Output the [X, Y] coordinate of the center of the cell containing the given text.  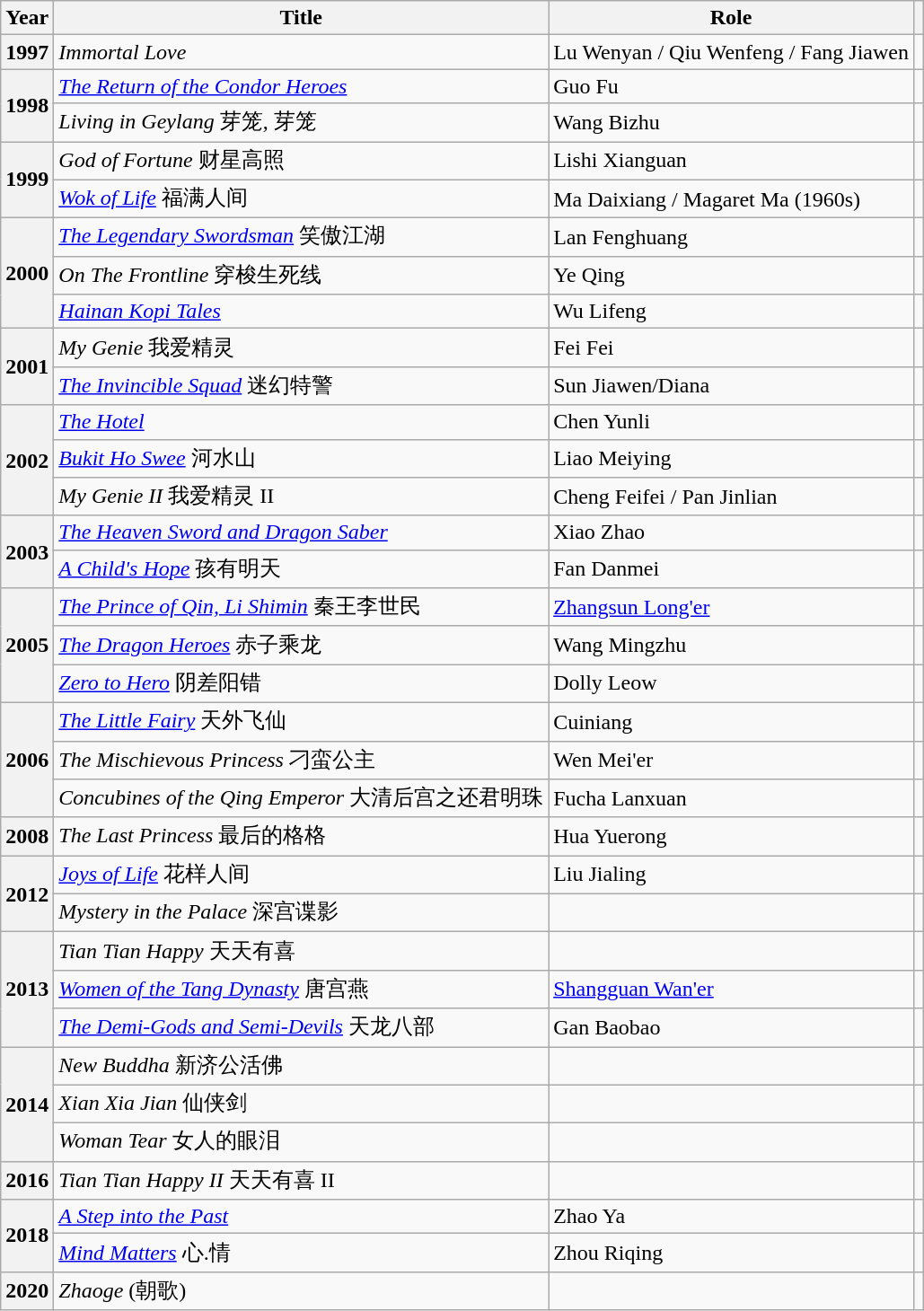
A Step into the Past [302, 1217]
Title [302, 18]
Shangguan Wan'er [731, 990]
The Little Fairy 天外飞仙 [302, 722]
Wang Bizhu [731, 122]
The Heaven Sword and Dragon Saber [302, 532]
The Hotel [302, 422]
Guo Fu [731, 86]
2003 [27, 551]
Sun Jiawen/Diana [731, 386]
Wu Lifeng [731, 312]
Ma Daixiang / Magaret Ma (1960s) [731, 199]
2020 [27, 1291]
Liao Meiying [731, 458]
Mystery in the Palace 深宫谍影 [302, 912]
Liu Jialing [731, 875]
Chen Yunli [731, 422]
Role [731, 18]
Mind Matters 心.情 [302, 1254]
2008 [27, 837]
God of Fortune 财星高照 [302, 162]
2000 [27, 273]
Xiao Zhao [731, 532]
Fan Danmei [731, 569]
Wang Mingzhu [731, 645]
Zhangsun Long'er [731, 607]
1997 [27, 52]
2018 [27, 1236]
The Dragon Heroes 赤子乘龙 [302, 645]
1999 [27, 180]
Lishi Xianguan [731, 162]
Dolly Leow [731, 684]
2006 [27, 760]
Woman Tear 女人的眼泪 [302, 1142]
Joys of Life 花样人间 [302, 875]
Women of the Tang Dynasty 唐宫燕 [302, 990]
My Genie 我爱精灵 [302, 348]
Fei Fei [731, 348]
Wok of Life 福满人间 [302, 199]
Zero to Hero 阴差阳错 [302, 684]
Wen Mei'er [731, 760]
2005 [27, 646]
The Last Princess 最后的格格 [302, 837]
The Legendary Swordsman 笑傲江湖 [302, 237]
Lu Wenyan / Qiu Wenfeng / Fang Jiawen [731, 52]
The Prince of Qin, Li Shimin 秦王李世民 [302, 607]
Year [27, 18]
Hainan Kopi Tales [302, 312]
The Invincible Squad 迷幻特警 [302, 386]
Zhou Riqing [731, 1254]
My Genie II 我爱精灵 II [302, 497]
Cheng Feifei / Pan Jinlian [731, 497]
Fucha Lanxuan [731, 799]
A Child's Hope 孩有明天 [302, 569]
2016 [27, 1180]
Lan Fenghuang [731, 237]
Living in Geylang 芽笼, 芽笼 [302, 122]
2013 [27, 990]
2014 [27, 1104]
Zhaoge (朝歌) [302, 1291]
Xian Xia Jian 仙侠剑 [302, 1104]
The Mischievous Princess 刁蛮公主 [302, 760]
Tian Tian Happy 天天有喜 [302, 952]
2012 [27, 894]
The Return of the Condor Heroes [302, 86]
Hua Yuerong [731, 837]
On The Frontline 穿梭生死线 [302, 275]
1998 [27, 106]
Gan Baobao [731, 1027]
The Demi-Gods and Semi-Devils 天龙八部 [302, 1027]
Ye Qing [731, 275]
Cuiniang [731, 722]
Tian Tian Happy II 天天有喜 II [302, 1180]
Immortal Love [302, 52]
Bukit Ho Swee 河水山 [302, 458]
Zhao Ya [731, 1217]
2002 [27, 460]
Concubines of the Qing Emperor 大清后宫之还君明珠 [302, 799]
2001 [27, 366]
New Buddha 新济公活佛 [302, 1067]
